Return the [x, y] coordinate for the center point of the cell that contains the specified text.  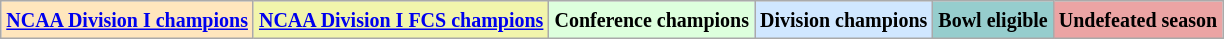
NCAA Division I champions [128, 20]
Conference champions [652, 20]
Division champions [844, 20]
NCAA Division I FCS champions [400, 20]
Undefeated season [1138, 20]
Bowl eligible [993, 20]
